For the text-containing cell, return its midpoint in [X, Y] coordinate format. 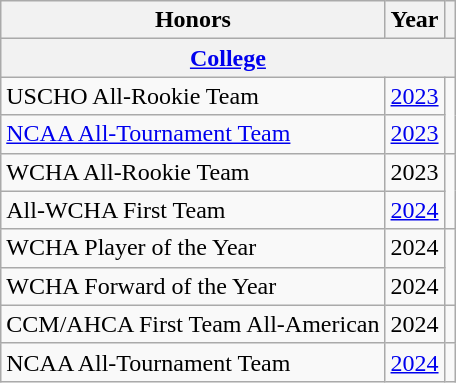
USCHO All-Rookie Team [193, 96]
All-WCHA First Team [193, 210]
WCHA Forward of the Year [193, 286]
Honors [193, 20]
College [228, 58]
WCHA Player of the Year [193, 248]
CCM/AHCA First Team All-American [193, 324]
WCHA All-Rookie Team [193, 172]
Year [414, 20]
